Find where the given text appears and provide that cell's center as [X, Y] coordinate. 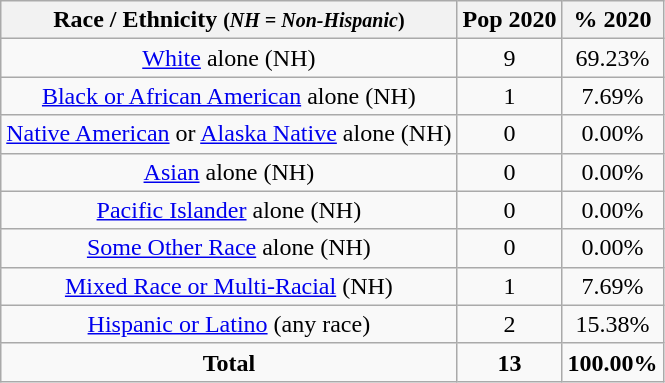
Mixed Race or Multi-Racial (NH) [229, 286]
15.38% [612, 324]
69.23% [612, 58]
13 [510, 362]
% 2020 [612, 20]
Some Other Race alone (NH) [229, 248]
Pacific Islander alone (NH) [229, 210]
9 [510, 58]
Native American or Alaska Native alone (NH) [229, 134]
100.00% [612, 362]
Hispanic or Latino (any race) [229, 324]
Pop 2020 [510, 20]
Race / Ethnicity (NH = Non-Hispanic) [229, 20]
2 [510, 324]
Black or African American alone (NH) [229, 96]
Asian alone (NH) [229, 172]
White alone (NH) [229, 58]
Total [229, 362]
